Search for the cell housing the specified text and yield its [x, y] center coordinate. 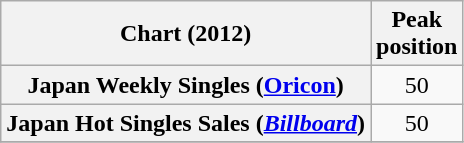
Japan Hot Singles Sales (Billboard) [186, 123]
Japan Weekly Singles (Oricon) [186, 85]
Peakposition [417, 34]
Chart (2012) [186, 34]
